Capture the cell that displays the provided text and extract its [X, Y] central coordinate. 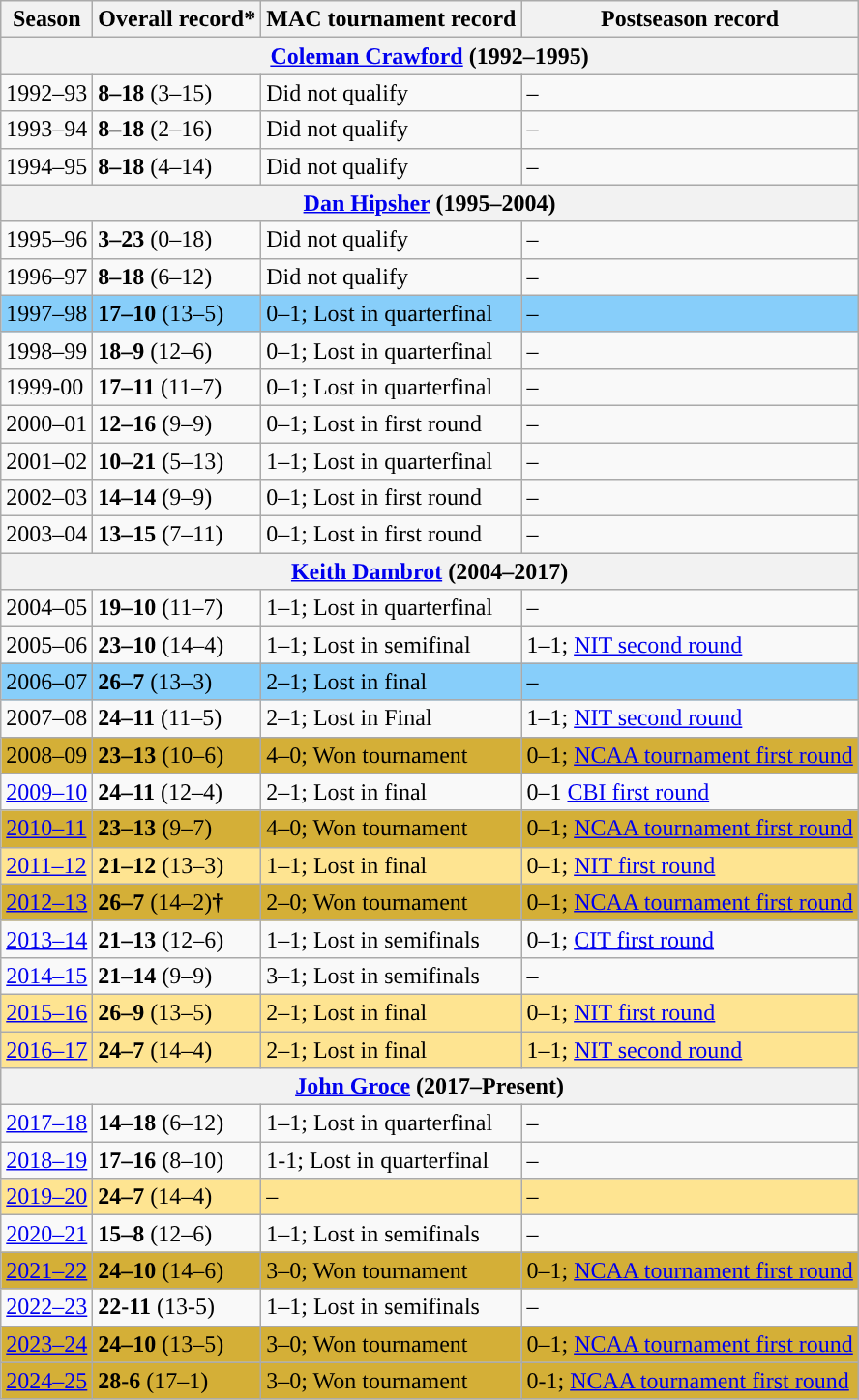
24–10 (13–5) [177, 1344]
2–1; Lost in Final [391, 718]
2017–18 [46, 1123]
13–15 (7–11) [177, 535]
14–18 (6–12) [177, 1123]
3–23 (0–18) [177, 240]
1994–95 [46, 166]
21–12 (13–3) [177, 865]
22-11 (13-5) [177, 1307]
10–21 (5–13) [177, 461]
Keith Dambrot (2004–2017) [429, 571]
15–8 (12–6) [177, 1234]
1996–97 [46, 277]
23–10 (14–4) [177, 645]
2006–07 [46, 682]
Overall record* [177, 19]
2007–08 [46, 718]
26–7 (13–3) [177, 682]
2004–05 [46, 608]
8–18 (2–16) [177, 130]
1998–99 [46, 350]
26–9 (13–5) [177, 1012]
2020–21 [46, 1234]
1997–98 [46, 313]
1–1; Lost in semifinal [391, 645]
2018–19 [46, 1160]
1992–93 [46, 93]
Coleman Crawford (1992–1995) [429, 56]
3–1; Lost in semifinals [391, 976]
8–18 (4–14) [177, 166]
MAC tournament record [391, 19]
24–11 (12–4) [177, 792]
21–14 (9–9) [177, 976]
1-1; Lost in quarterfinal [391, 1160]
2023–24 [46, 1344]
2009–10 [46, 792]
0-1; NCAA tournament first round [690, 1381]
12–16 (9–9) [177, 423]
2016–17 [46, 1049]
17–11 (11–7) [177, 387]
1995–96 [46, 240]
2003–04 [46, 535]
23–13 (9–7) [177, 829]
2005–06 [46, 645]
Postseason record [690, 19]
2010–11 [46, 829]
26–7 (14–2)† [177, 902]
2022–23 [46, 1307]
1–1; Lost in final [391, 865]
2002–03 [46, 498]
24–10 (14–6) [177, 1270]
23–13 (10–6) [177, 755]
14–14 (9–9) [177, 498]
17–10 (13–5) [177, 313]
Season [46, 19]
21–13 (12–6) [177, 939]
28-6 (17–1) [177, 1381]
2015–16 [46, 1012]
0–1; CIT first round [690, 939]
2000–01 [46, 423]
2–0; Won tournament [391, 902]
2024–25 [46, 1381]
1999-00 [46, 387]
Dan Hipsher (1995–2004) [429, 203]
2008–09 [46, 755]
0–1 CBI first round [690, 792]
17–16 (8–10) [177, 1160]
18–9 (12–6) [177, 350]
2014–15 [46, 976]
2001–02 [46, 461]
2013–14 [46, 939]
2021–22 [46, 1270]
2011–12 [46, 865]
8–18 (3–15) [177, 93]
2012–13 [46, 902]
19–10 (11–7) [177, 608]
2019–20 [46, 1197]
24–11 (11–5) [177, 718]
1993–94 [46, 130]
John Groce (2017–Present) [429, 1087]
8–18 (6–12) [177, 277]
